Find where the given text appears and provide that cell's center as (x, y) coordinate. 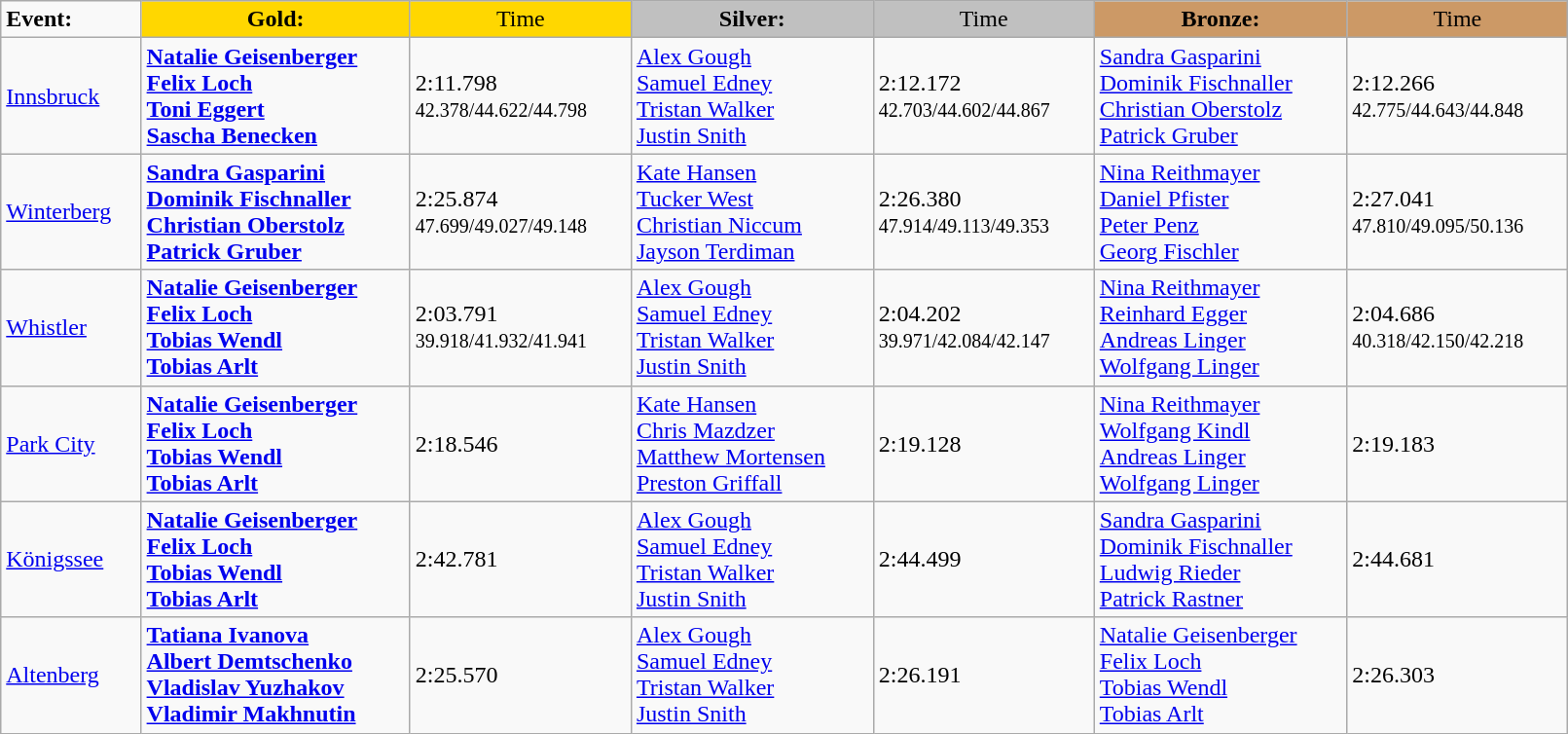
2:11.79842.378/44.622/44.798 (520, 95)
2:27.04147.810/49.095/50.136 (1458, 212)
Whistler (71, 327)
Kate HansenTucker WestChristian NiccumJayson Terdiman (751, 212)
Park City (71, 444)
Bronze: (1221, 19)
2:12.17242.703/44.602/44.867 (983, 95)
2:12.26642.775/44.643/44.848 (1458, 95)
2:04.20239.971/42.084/42.147 (983, 327)
Nina ReithmayerReinhard EggerAndreas LingerWolfgang Linger (1221, 327)
2:44.499 (983, 559)
2:25.87447.699/49.027/49.148 (520, 212)
Nina ReithmayerWolfgang KindlAndreas LingerWolfgang Linger (1221, 444)
2:44.681 (1458, 559)
Nina ReithmayerDaniel PfisterPeter PenzGeorg Fischler (1221, 212)
2:42.781 (520, 559)
Silver: (751, 19)
2:25.570 (520, 676)
2:26.303 (1458, 676)
2:04.68640.318/42.150/42.218 (1458, 327)
Königssee (71, 559)
Altenberg (71, 676)
Kate HansenChris MazdzerMatthew MortensenPreston Griffall (751, 444)
2:03.79139.918/41.932/41.941 (520, 327)
2:26.38047.914/49.113/49.353 (983, 212)
Winterberg (71, 212)
2:19.183 (1458, 444)
Natalie GeisenbergerFelix LochToni EggertSascha Benecken (275, 95)
2:19.128 (983, 444)
Innsbruck (71, 95)
Tatiana IvanovaAlbert DemtschenkoVladislav YuzhakovVladimir Makhnutin (275, 676)
2:18.546 (520, 444)
2:26.191 (983, 676)
Sandra GaspariniDominik FischnallerLudwig RiederPatrick Rastner (1221, 559)
Event: (71, 19)
Gold: (275, 19)
